Search for the cell housing the specified text and yield its [x, y] center coordinate. 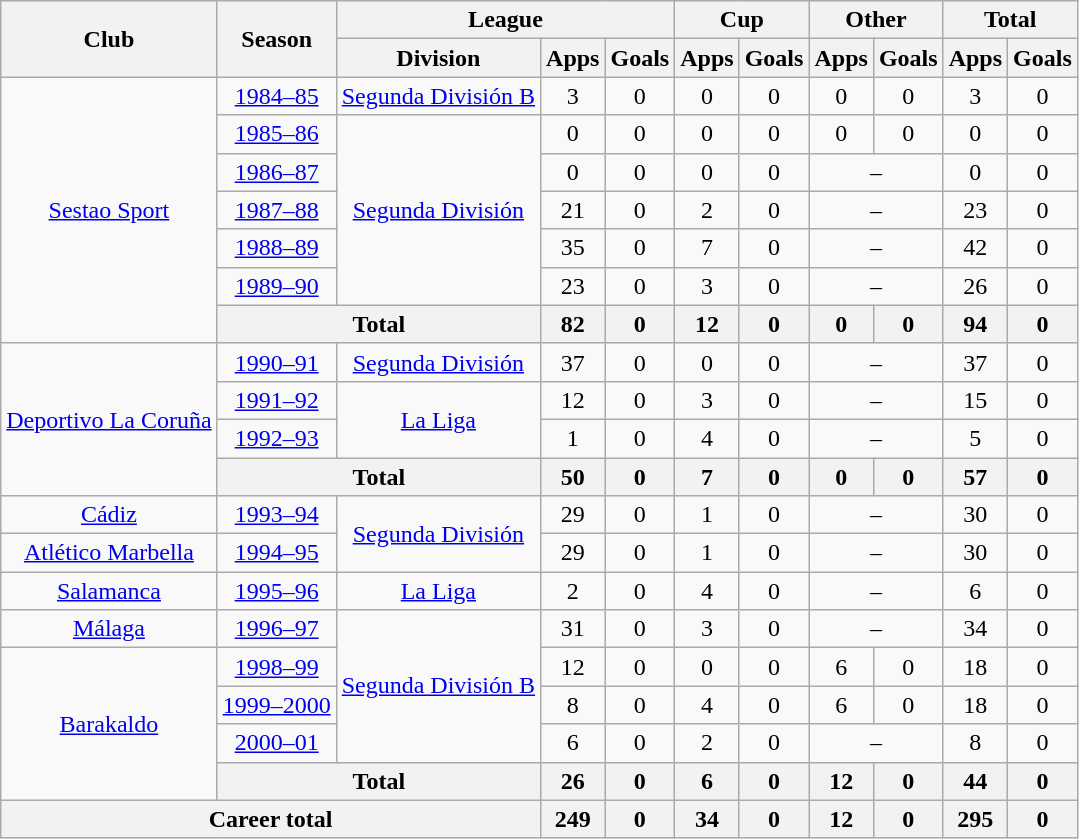
1986–87 [276, 172]
League [506, 20]
1991–92 [276, 400]
42 [975, 248]
1996–97 [276, 629]
5 [975, 438]
1985–86 [276, 134]
Sestao Sport [109, 210]
1999–2000 [276, 705]
15 [975, 400]
82 [573, 324]
Salamanca [109, 591]
1993–94 [276, 515]
44 [975, 781]
1998–99 [276, 667]
Cádiz [109, 515]
Deportivo La Coruña [109, 419]
1984–85 [276, 96]
Season [276, 39]
31 [573, 629]
1992–93 [276, 438]
1989–90 [276, 286]
Atlético Marbella [109, 553]
1994–95 [276, 553]
21 [573, 210]
35 [573, 248]
Cup [742, 20]
Barakaldo [109, 724]
1990–91 [276, 362]
2000–01 [276, 743]
Club [109, 39]
249 [573, 819]
1988–89 [276, 248]
50 [573, 477]
Other [876, 20]
94 [975, 324]
57 [975, 477]
Málaga [109, 629]
295 [975, 819]
1995–96 [276, 591]
Career total [271, 819]
1987–88 [276, 210]
Division [438, 58]
